Extract the (X, Y) coordinate from the center of the cell holding the provided text.  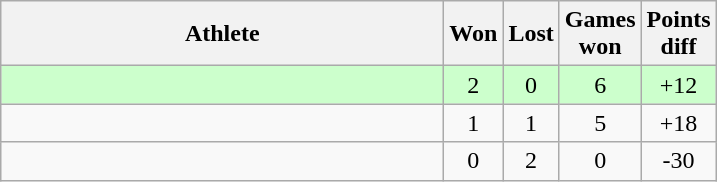
Won (474, 34)
Lost (531, 34)
Athlete (222, 34)
6 (600, 85)
+18 (678, 123)
Pointsdiff (678, 34)
5 (600, 123)
Gameswon (600, 34)
-30 (678, 161)
+12 (678, 85)
